Capture the cell that displays the provided text and extract its [X, Y] central coordinate. 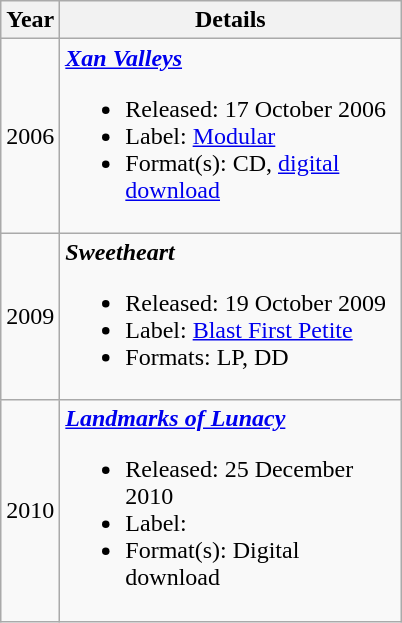
2009 [30, 316]
Xan ValleysReleased: 17 October 2006Label: ModularFormat(s): CD, digital download [230, 136]
2006 [30, 136]
Details [230, 20]
SweetheartReleased: 19 October 2009Label: Blast First PetiteFormats: LP, DD [230, 316]
2010 [30, 510]
Year [30, 20]
Landmarks of LunacyReleased: 25 December 2010Label:Format(s): Digital download [230, 510]
